Extract the [x, y] coordinate from the center of the cell holding the provided text.  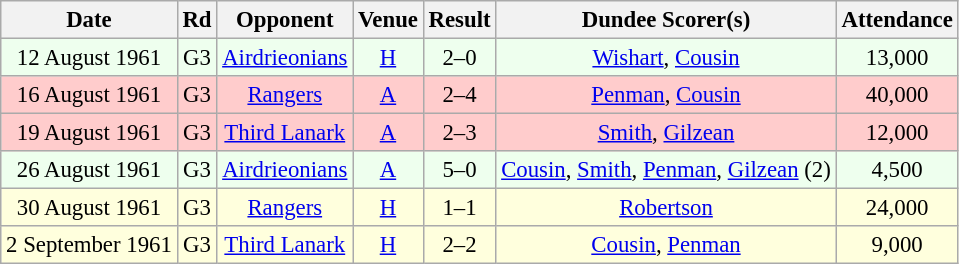
Dundee Scorer(s) [666, 20]
Robertson [666, 208]
2–4 [460, 95]
12 August 1961 [89, 58]
12,000 [897, 133]
Cousin, Penman [666, 245]
2 September 1961 [89, 245]
Rd [197, 20]
Wishart, Cousin [666, 58]
Attendance [897, 20]
40,000 [897, 95]
9,000 [897, 245]
13,000 [897, 58]
Opponent [285, 20]
Venue [388, 20]
2–2 [460, 245]
Date [89, 20]
16 August 1961 [89, 95]
26 August 1961 [89, 170]
1–1 [460, 208]
2–3 [460, 133]
19 August 1961 [89, 133]
5–0 [460, 170]
Penman, Cousin [666, 95]
2–0 [460, 58]
Smith, Gilzean [666, 133]
4,500 [897, 170]
30 August 1961 [89, 208]
Cousin, Smith, Penman, Gilzean (2) [666, 170]
24,000 [897, 208]
Result [460, 20]
